Locate the cell with the specified text and output its [X, Y] center coordinate. 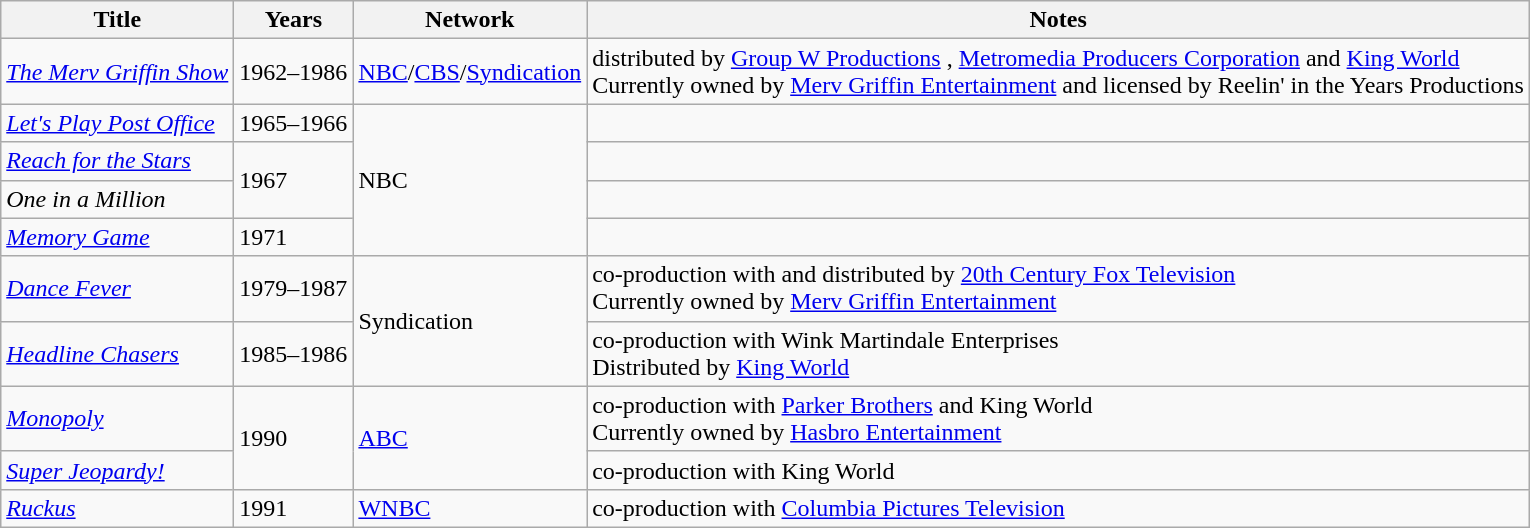
Notes [1058, 20]
Headline Chasers [118, 354]
WNBC [470, 508]
1985–1986 [294, 354]
NBC/CBS/Syndication [470, 72]
co-production with Parker Brothers and King WorldCurrently owned by Hasbro Entertainment [1058, 418]
co-production with and distributed by 20th Century Fox TelevisionCurrently owned by Merv Griffin Entertainment [1058, 288]
Ruckus [118, 508]
co-production with Wink Martindale EnterprisesDistributed by King World [1058, 354]
Reach for the Stars [118, 161]
ABC [470, 438]
Syndication [470, 321]
co-production with King World [1058, 470]
1965–1966 [294, 123]
Monopoly [118, 418]
1962–1986 [294, 72]
1971 [294, 237]
NBC [470, 180]
1991 [294, 508]
co-production with Columbia Pictures Television [1058, 508]
1979–1987 [294, 288]
One in a Million [118, 199]
Let's Play Post Office [118, 123]
Memory Game [118, 237]
Years [294, 20]
Network [470, 20]
Title [118, 20]
1967 [294, 180]
The Merv Griffin Show [118, 72]
Super Jeopardy! [118, 470]
Dance Fever [118, 288]
1990 [294, 438]
